For the text-containing cell, return its midpoint in [x, y] coordinate format. 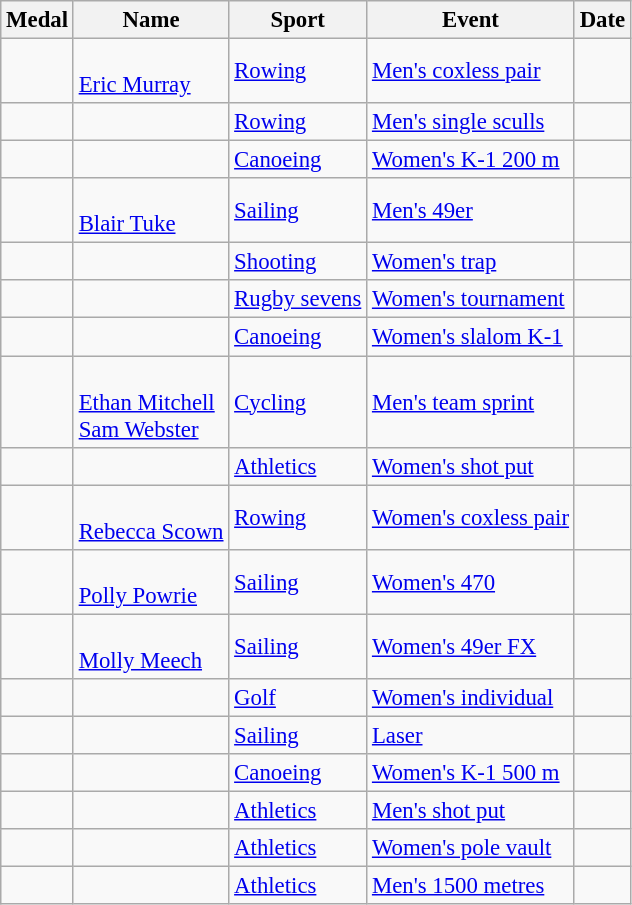
Women's slalom K-1 [471, 337]
Men's team sprint [471, 402]
Polly Powrie [150, 582]
Men's 1500 metres [471, 886]
Molly Meech [150, 646]
Men's coxless pair [471, 72]
Date [602, 20]
Women's tournament [471, 299]
Blair Tuke [150, 210]
Men's single sculls [471, 122]
Women's 49er FX [471, 646]
Laser [471, 735]
Women's individual [471, 698]
Cycling [298, 402]
Event [471, 20]
Golf [298, 698]
Men's 49er [471, 210]
Shooting [298, 262]
Ethan MitchellSam Webster [150, 402]
Women's K-1 200 m [471, 160]
Women's trap [471, 262]
Women's K-1 500 m [471, 773]
Rugby sevens [298, 299]
Sport [298, 20]
Women's 470 [471, 582]
Women's coxless pair [471, 518]
Rebecca Scown [150, 518]
Eric Murray [150, 72]
Name [150, 20]
Women's pole vault [471, 848]
Women's shot put [471, 466]
Men's shot put [471, 810]
Medal [38, 20]
